Return (X, Y) of the center of cell containing provided text 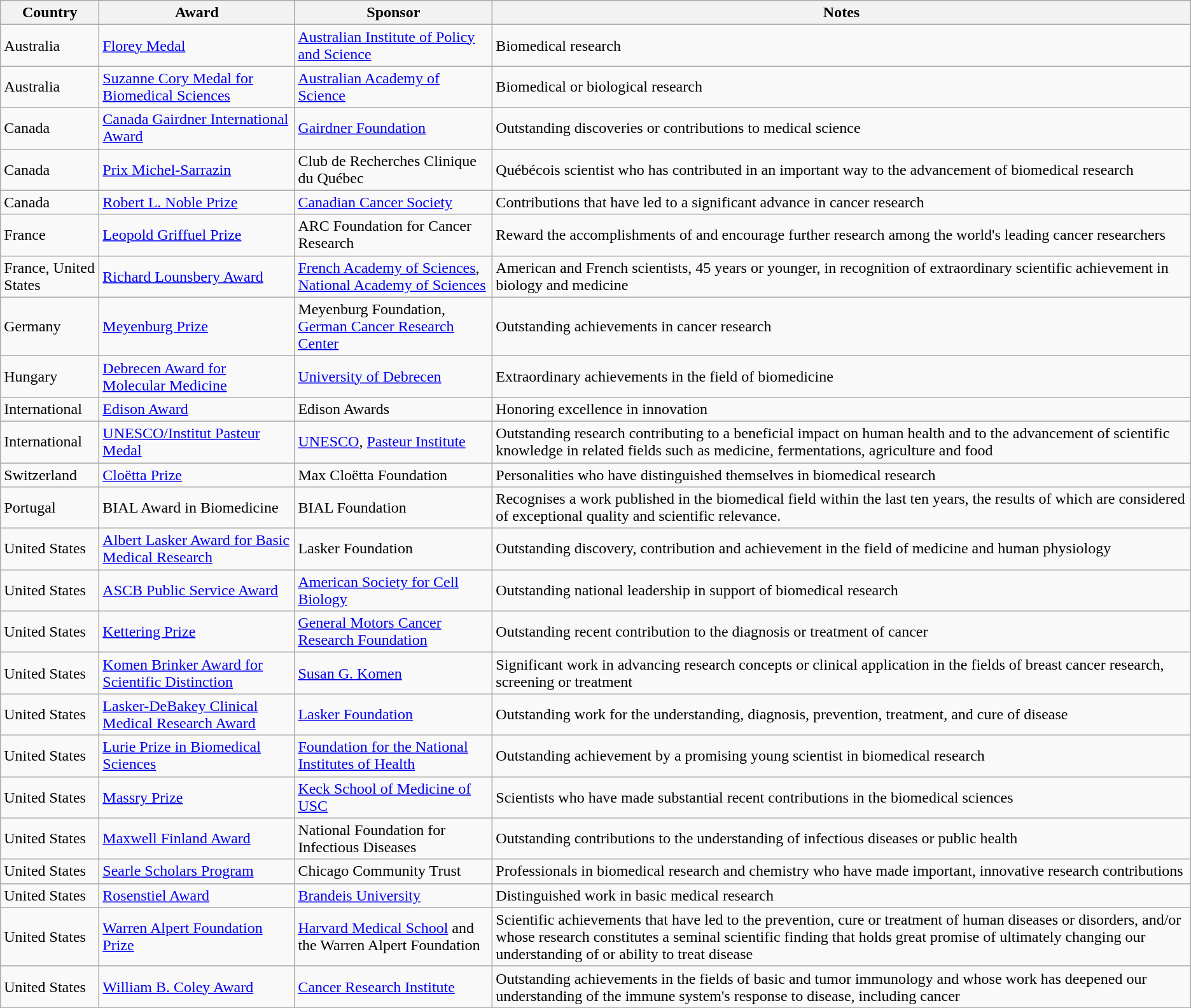
General Motors Cancer Research Foundation (393, 632)
Rosenstiel Award (197, 895)
National Foundation for Infectious Diseases (393, 838)
Brandeis University (393, 895)
Cloëtta Prize (197, 475)
Canadian Cancer Society (393, 202)
Keck School of Medicine of USC (393, 797)
Massry Prize (197, 797)
Outstanding discoveries or contributions to medical science (841, 128)
Outstanding work for the understanding, diagnosis, prevention, treatment, and cure of disease (841, 715)
Scientists who have made substantial recent contributions in the biomedical sciences (841, 797)
Chicago Community Trust (393, 871)
William B. Coley Award (197, 987)
Richard Lounsbery Award (197, 276)
Biomedical research (841, 46)
Personalities who have distinguished themselves in biomedical research (841, 475)
Cancer Research Institute (393, 987)
Sponsor (393, 13)
Harvard Medical School and the Warren Alpert Foundation (393, 937)
Australian Institute of Policy and Science (393, 46)
Lurie Prize in Biomedical Sciences (197, 756)
Country (50, 13)
Lasker-DeBakey Clinical Medical Research Award (197, 715)
Edison Awards (393, 409)
Reward the accomplishments of and encourage further research among the world's leading cancer researchers (841, 235)
Gairdner Foundation (393, 128)
UNESCO/Institut Pasteur Medal (197, 441)
Foundation for the National Institutes of Health (393, 756)
ASCB Public Service Award (197, 590)
Contributions that have led to a significant advance in cancer research (841, 202)
Outstanding discovery, contribution and achievement in the field of medicine and human physiology (841, 549)
Québécois scientist who has contributed in an important way to the advancement of biomedical research (841, 169)
Switzerland (50, 475)
Portugal (50, 507)
Honoring excellence in innovation (841, 409)
Meyenburg Prize (197, 326)
Outstanding contributions to the understanding of infectious diseases or public health (841, 838)
France (50, 235)
Biomedical or biological research (841, 86)
Florey Medal (197, 46)
Hungary (50, 376)
Canada Gairdner International Award (197, 128)
French Academy of Sciences, National Academy of Sciences (393, 276)
Edison Award (197, 409)
BIAL Award in Biomedicine (197, 507)
Searle Scholars Program (197, 871)
UNESCO, Pasteur Institute (393, 441)
Susan G. Komen (393, 673)
Award (197, 13)
Outstanding achievements in cancer research (841, 326)
ARC Foundation for Cancer Research (393, 235)
Distinguished work in basic medical research (841, 895)
Warren Alpert Foundation Prize (197, 937)
Suzanne Cory Medal for Biomedical Sciences (197, 86)
Maxwell Finland Award (197, 838)
Australian Academy of Science (393, 86)
Significant work in advancing research concepts or clinical application in the fields of breast cancer research, screening or treatment (841, 673)
Prix Michel-Sarrazin (197, 169)
Meyenburg Foundation, German Cancer Research Center (393, 326)
Max Cloëtta Foundation (393, 475)
France, United States (50, 276)
Outstanding recent contribution to the diagnosis or treatment of cancer (841, 632)
Outstanding national leadership in support of biomedical research (841, 590)
BIAL Foundation (393, 507)
American Society for Cell Biology (393, 590)
Robert L. Noble Prize (197, 202)
Germany (50, 326)
Albert Lasker Award for Basic Medical Research (197, 549)
Kettering Prize (197, 632)
Komen Brinker Award for Scientific Distinction (197, 673)
Outstanding achievement by a promising young scientist in biomedical research (841, 756)
University of Debrecen (393, 376)
Leopold Griffuel Prize (197, 235)
Professionals in biomedical research and chemistry who have made important, innovative research contributions (841, 871)
Extraordinary achievements in the field of biomedicine (841, 376)
American and French scientists, 45 years or younger, in recognition of extraordinary scientific achievement in biology and medicine (841, 276)
Debrecen Award for Molecular Medicine (197, 376)
Club de Recherches Clinique du Québec (393, 169)
Notes (841, 13)
